From the cell containing the given text, extract its center point as (X, Y) coordinate. 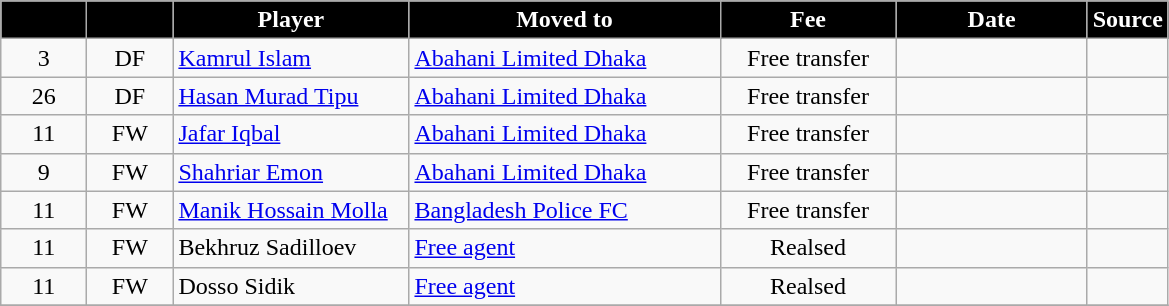
Player (291, 20)
Jafar Iqbal (291, 134)
Kamrul Islam (291, 58)
Bekhruz Sadilloev (291, 248)
Shahriar Emon (291, 172)
9 (44, 172)
Date (992, 20)
Dosso Sidik (291, 286)
Hasan Murad Tipu (291, 96)
26 (44, 96)
Manik Hossain Molla (291, 210)
Moved to (564, 20)
3 (44, 58)
Fee (808, 20)
Source (1128, 20)
Bangladesh Police FC (564, 210)
